Detect which cell encompasses the target text, then output its [X, Y] center coordinate. 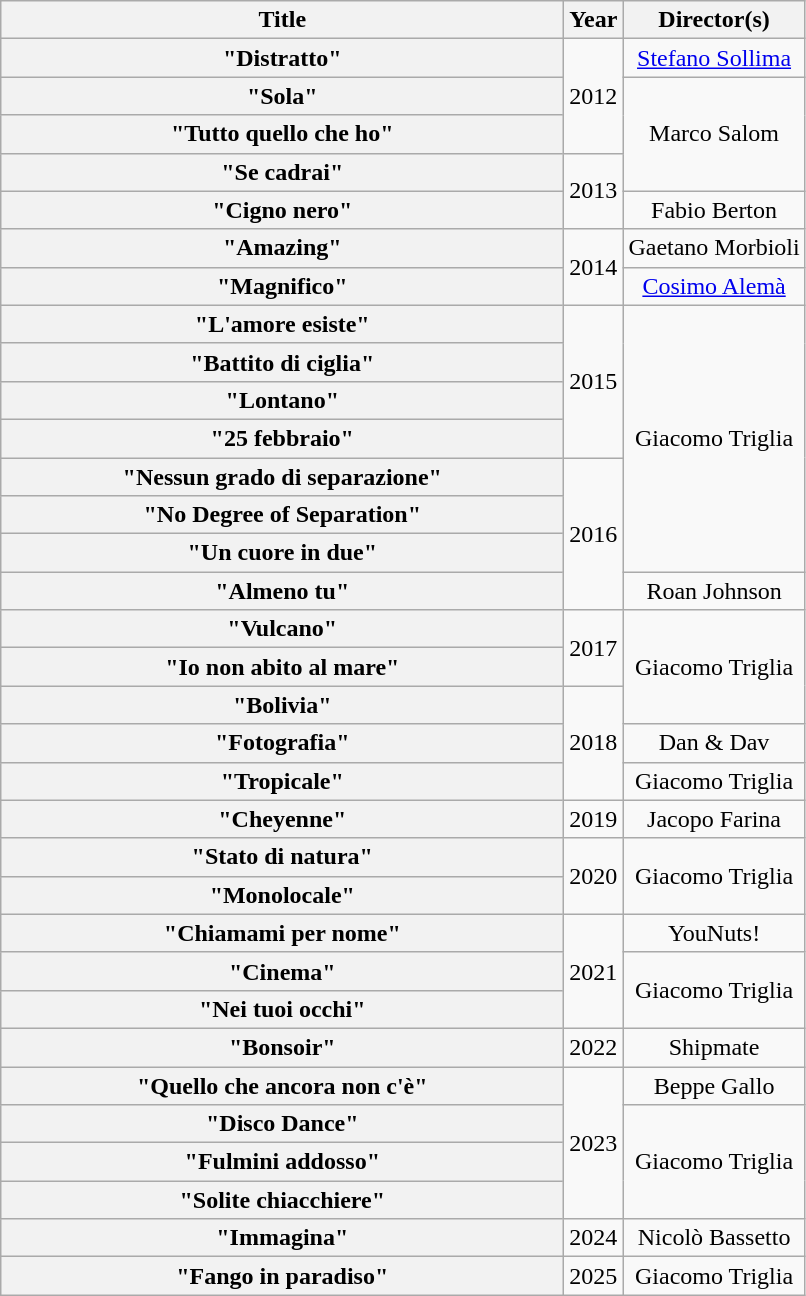
Shipmate [714, 1047]
"Nei tuoi occhi" [282, 1009]
2024 [594, 1238]
Fabio Berton [714, 210]
"Lontano" [282, 400]
Year [594, 20]
"Io non abito al mare" [282, 667]
"L'amore esiste" [282, 324]
2013 [594, 191]
"Nessun grado di separazione" [282, 477]
"Stato di natura" [282, 857]
Cosimo Alemà [714, 286]
2017 [594, 648]
"Amazing" [282, 248]
2022 [594, 1047]
"Quello che ancora non c'è" [282, 1085]
2019 [594, 819]
"Immagina" [282, 1238]
"Almeno tu" [282, 591]
"Fotografia" [282, 743]
2025 [594, 1276]
"Chiamami per nome" [282, 933]
"Vulcano" [282, 629]
"Fango in paradiso" [282, 1276]
"Bolivia" [282, 705]
"Solite chiacchiere" [282, 1200]
"Cheyenne" [282, 819]
2016 [594, 534]
Title [282, 20]
"Tropicale" [282, 781]
YouNuts! [714, 933]
2023 [594, 1142]
"Magnifico" [282, 286]
Gaetano Morbioli [714, 248]
2014 [594, 267]
"Tutto quello che ho" [282, 134]
2020 [594, 876]
2021 [594, 971]
Beppe Gallo [714, 1085]
Stefano Sollima [714, 58]
"Fulmini addosso" [282, 1162]
"Sola" [282, 96]
2015 [594, 381]
Jacopo Farina [714, 819]
"Battito di ciglia" [282, 362]
Dan & Dav [714, 743]
"25 febbraio" [282, 438]
"Distratto" [282, 58]
"Cigno nero" [282, 210]
"Monolocale" [282, 895]
Director(s) [714, 20]
"No Degree of Separation" [282, 515]
Marco Salom [714, 134]
2012 [594, 96]
2018 [594, 743]
"Se cadrai" [282, 172]
Nicolò Bassetto [714, 1238]
"Disco Dance" [282, 1124]
"Bonsoir" [282, 1047]
"Un cuore in due" [282, 553]
"Cinema" [282, 971]
Roan Johnson [714, 591]
